Identify which cell holds the provided text, then report its (X, Y) central coordinate. 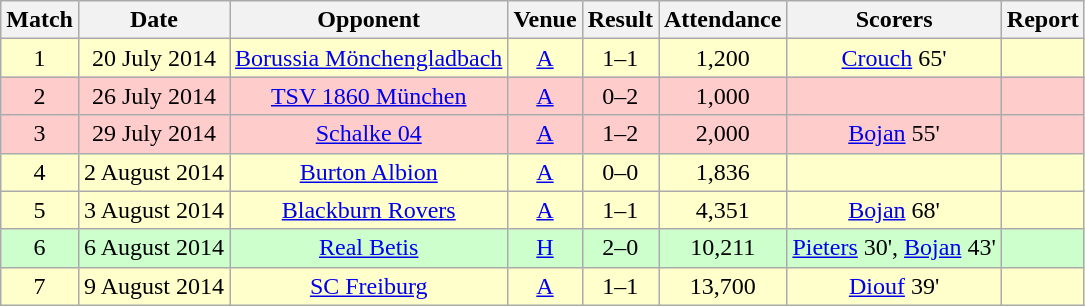
1–2 (620, 134)
Result (620, 20)
SC Freiburg (369, 286)
Match (40, 20)
10,211 (722, 248)
0–2 (620, 96)
4 (40, 172)
Real Betis (369, 248)
1,836 (722, 172)
Venue (545, 20)
6 August 2014 (154, 248)
26 July 2014 (154, 96)
Attendance (722, 20)
6 (40, 248)
Date (154, 20)
Bojan 68' (894, 210)
20 July 2014 (154, 58)
9 August 2014 (154, 286)
1 (40, 58)
29 July 2014 (154, 134)
7 (40, 286)
Schalke 04 (369, 134)
Borussia Mönchengladbach (369, 58)
1,200 (722, 58)
Blackburn Rovers (369, 210)
2,000 (722, 134)
H (545, 248)
5 (40, 210)
Pieters 30', Bojan 43' (894, 248)
TSV 1860 München (369, 96)
Diouf 39' (894, 286)
2–0 (620, 248)
2 (40, 96)
Opponent (369, 20)
2 August 2014 (154, 172)
3 (40, 134)
4,351 (722, 210)
Scorers (894, 20)
Burton Albion (369, 172)
0–0 (620, 172)
Crouch 65' (894, 58)
1,000 (722, 96)
13,700 (722, 286)
Report (1042, 20)
3 August 2014 (154, 210)
Bojan 55' (894, 134)
